Search for the cell housing the specified text and yield its (x, y) center coordinate. 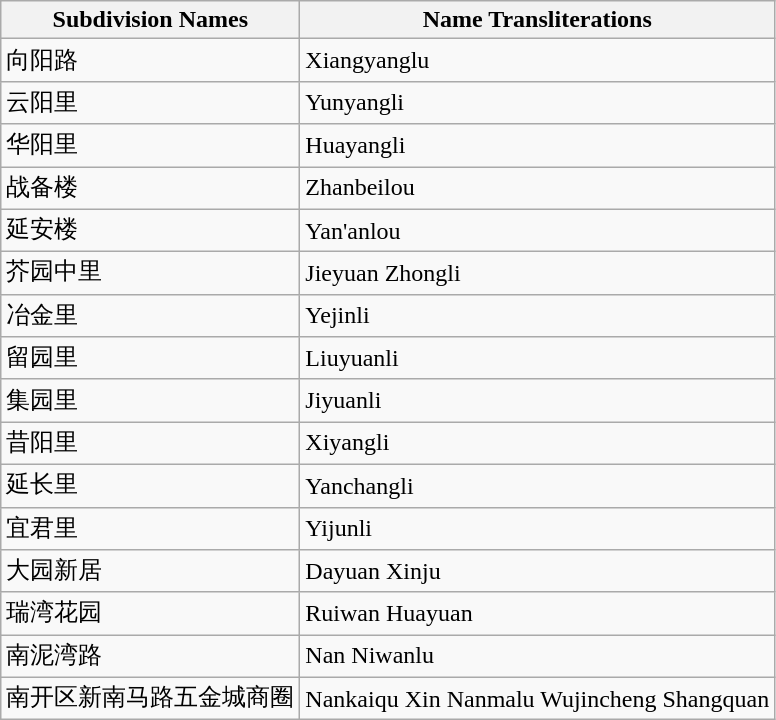
Yanchangli (538, 486)
Liuyuanli (538, 358)
集园里 (150, 400)
延安楼 (150, 230)
宜君里 (150, 528)
Huayangli (538, 146)
大园新居 (150, 572)
Yejinli (538, 316)
Yunyangli (538, 102)
Yijunli (538, 528)
瑞湾花园 (150, 614)
南泥湾路 (150, 656)
延长里 (150, 486)
南开区新南马路五金城商圈 (150, 698)
华阳里 (150, 146)
Zhanbeilou (538, 188)
Jiyuanli (538, 400)
Name Transliterations (538, 20)
冶金里 (150, 316)
Yan'anlou (538, 230)
芥园中里 (150, 274)
昔阳里 (150, 444)
向阳路 (150, 60)
Xiyangli (538, 444)
留园里 (150, 358)
云阳里 (150, 102)
Dayuan Xinju (538, 572)
Nan Niwanlu (538, 656)
Nankaiqu Xin Nanmalu Wujincheng Shangquan (538, 698)
Subdivision Names (150, 20)
战备楼 (150, 188)
Jieyuan Zhongli (538, 274)
Ruiwan Huayuan (538, 614)
Xiangyanglu (538, 60)
